Locate the cell with the specified text and output its [x, y] center coordinate. 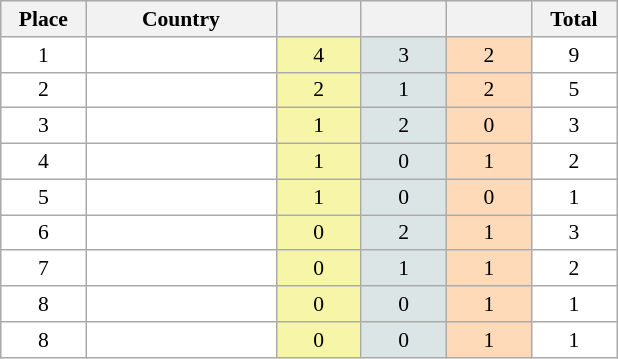
Total [574, 19]
Country [181, 19]
6 [44, 233]
Place [44, 19]
9 [574, 55]
7 [44, 269]
